Search for the cell housing the specified text and yield its [x, y] center coordinate. 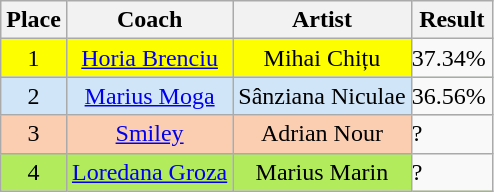
2 [34, 96]
Smiley [149, 134]
Coach [149, 20]
Sânziana Niculae [322, 96]
Loredana Groza [149, 172]
Result [452, 20]
36.56% [452, 96]
Artist [322, 20]
Horia Brenciu [149, 58]
3 [34, 134]
4 [34, 172]
Mihai Chițu [322, 58]
37.34% [452, 58]
Marius Moga [149, 96]
1 [34, 58]
Place [34, 20]
Adrian Nour [322, 134]
Marius Marin [322, 172]
